Provide the (X, Y) coordinate of the cell's center where the given text is located.  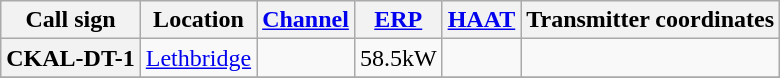
CKAL-DT-1 (71, 58)
58.5kW (398, 58)
Transmitter coordinates (650, 20)
HAAT (482, 20)
Location (198, 20)
Call sign (71, 20)
Lethbridge (198, 58)
Channel (306, 20)
ERP (398, 20)
